For the text-containing cell, return its midpoint in [x, y] coordinate format. 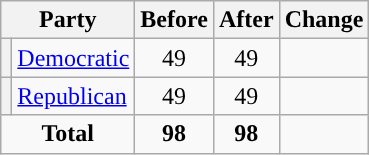
Change [324, 20]
Democratic [74, 58]
Republican [74, 96]
Total [68, 134]
Party [68, 20]
After [246, 20]
Before [174, 20]
